Determine the [x, y] coordinate at the center of the cell enclosing the given text.  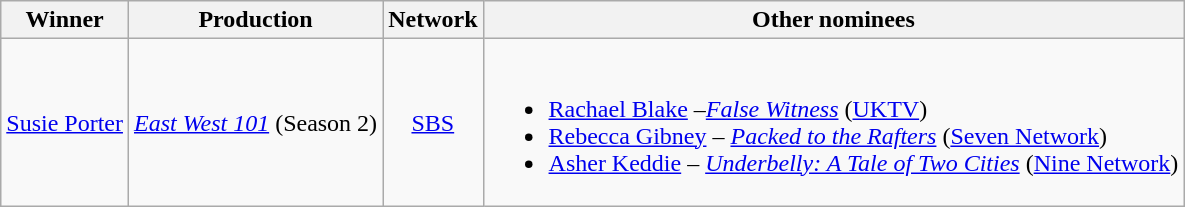
Other nominees [834, 20]
Winner [65, 20]
Network [433, 20]
Production [255, 20]
East West 101 (Season 2) [255, 122]
Susie Porter [65, 122]
SBS [433, 122]
